Search for the cell housing the specified text and yield its [X, Y] center coordinate. 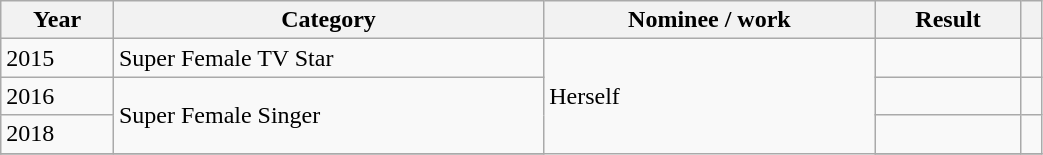
Super Female Singer [328, 115]
2015 [58, 58]
Result [948, 20]
2016 [58, 96]
2018 [58, 134]
Nominee / work [710, 20]
Category [328, 20]
Super Female TV Star [328, 58]
Herself [710, 96]
Year [58, 20]
